Scan for the cell matching the given text and deliver its (x, y) coordinate at center. 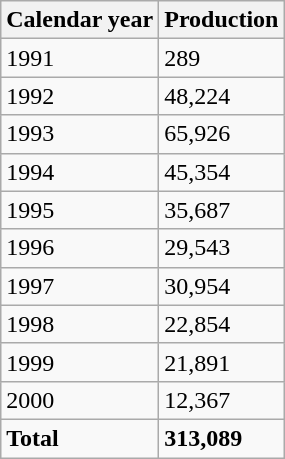
35,687 (222, 210)
21,891 (222, 362)
Production (222, 20)
1997 (80, 286)
1994 (80, 172)
1992 (80, 96)
1993 (80, 134)
45,354 (222, 172)
1991 (80, 58)
1996 (80, 248)
1998 (80, 324)
22,854 (222, 324)
289 (222, 58)
30,954 (222, 286)
65,926 (222, 134)
48,224 (222, 96)
Total (80, 438)
1999 (80, 362)
Calendar year (80, 20)
1995 (80, 210)
29,543 (222, 248)
2000 (80, 400)
313,089 (222, 438)
12,367 (222, 400)
